Return the [X, Y] coordinate for the center point of the cell that contains the specified text.  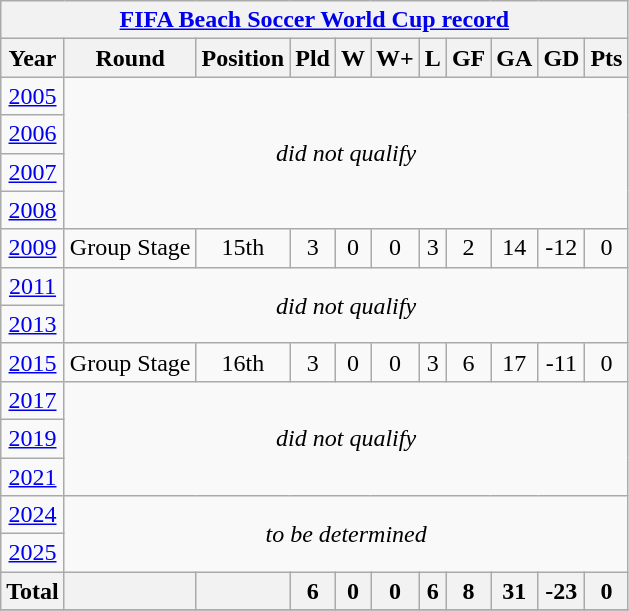
2008 [33, 210]
-11 [562, 362]
Total [33, 591]
Position [243, 58]
L [432, 58]
2015 [33, 362]
2006 [33, 134]
2007 [33, 172]
2019 [33, 438]
2009 [33, 248]
-12 [562, 248]
2021 [33, 477]
2013 [33, 324]
31 [514, 591]
2025 [33, 553]
17 [514, 362]
16th [243, 362]
2 [468, 248]
2024 [33, 515]
14 [514, 248]
W [354, 58]
GA [514, 58]
-23 [562, 591]
to be determined [346, 534]
W+ [396, 58]
15th [243, 248]
FIFA Beach Soccer World Cup record [314, 20]
8 [468, 591]
GD [562, 58]
2005 [33, 96]
GF [468, 58]
Pld [313, 58]
Year [33, 58]
Round [130, 58]
2017 [33, 400]
Pts [606, 58]
2011 [33, 286]
